From the cell containing the given text, extract its center point as (x, y) coordinate. 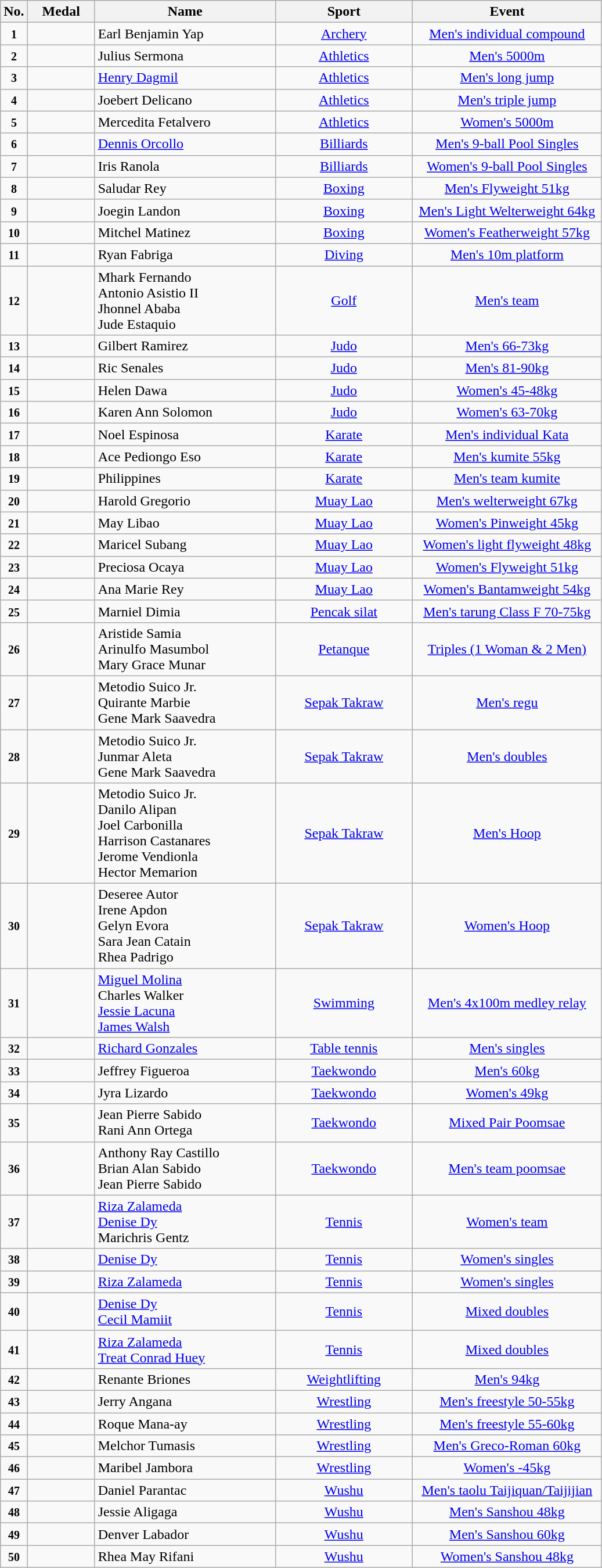
Men's taolu Taijiquan/Taijijian (507, 1490)
20 (14, 501)
Mixed Pair Poomsae (507, 1122)
Women's Flyweight 51kg (507, 567)
Men's 5000m (507, 56)
Melchor Tumasis (185, 1446)
Men's team kumite (507, 479)
Name (185, 12)
Renante Briones (185, 1379)
Riza Zalameda (185, 1282)
17 (14, 435)
Triples (1 Woman & 2 Men) (507, 649)
24 (14, 589)
Weightlifting (344, 1379)
29 (14, 833)
5 (14, 122)
36 (14, 1168)
Men's 9-ball Pool Singles (507, 144)
Aristide SamiaArinulfo MasumbolMary Grace Munar (185, 649)
Women's Pinweight 45kg (507, 523)
6 (14, 144)
3 (14, 78)
Men's kumite 55kg (507, 457)
12 (14, 301)
Men's individual compound (507, 34)
50 (14, 1556)
Ace Pediongo Eso (185, 457)
Women's 63-70kg (507, 412)
Ryan Fabriga (185, 254)
Men's 10m platform (507, 254)
Women's 45-48kg (507, 390)
Women's -45kg (507, 1468)
Golf (344, 301)
Helen Dawa (185, 390)
Earl Benjamin Yap (185, 34)
33 (14, 1071)
Mhark FernandoAntonio Asistio IIJhonnel AbabaJude Estaquio (185, 301)
44 (14, 1424)
9 (14, 210)
Table tennis (344, 1049)
Riza ZalamedaTreat Conrad Huey (185, 1349)
No. (14, 12)
16 (14, 412)
Jean Pierre SabidoRani Ann Ortega (185, 1122)
Jerry Angana (185, 1401)
7 (14, 166)
2 (14, 56)
Men's 94kg (507, 1379)
Mercedita Fetalvero (185, 122)
Karen Ann Solomon (185, 412)
Men's triple jump (507, 100)
Men's Hoop (507, 833)
1 (14, 34)
Women's Sanshou 48kg (507, 1556)
Swimming (344, 1003)
38 (14, 1260)
15 (14, 390)
18 (14, 457)
Saludar Rey (185, 188)
Sport (344, 12)
Men's singles (507, 1049)
23 (14, 567)
Men's 81-90kg (507, 368)
Denise DyCecil Mamiit (185, 1312)
35 (14, 1122)
8 (14, 188)
Jeffrey Figueroa (185, 1071)
Miguel MolinaCharles WalkerJessie LacunaJames Walsh (185, 1003)
Ana Marie Rey (185, 589)
42 (14, 1379)
Women's light flyweight 48kg (507, 545)
Medal (61, 12)
Men's team poomsae (507, 1168)
Maricel Subang (185, 545)
46 (14, 1468)
Gilbert Ramirez (185, 346)
45 (14, 1446)
Denise Dy (185, 1260)
Women's 5000m (507, 122)
Julius Sermona (185, 56)
14 (14, 368)
Men's Sanshou 48kg (507, 1512)
Metodio Suico Jr.Quirante MarbieGene Mark Saavedra (185, 702)
Pencak silat (344, 611)
Men's 4x100m medley relay (507, 1003)
22 (14, 545)
31 (14, 1003)
Women's 49kg (507, 1093)
Women's Bantamweight 54kg (507, 589)
Ric Senales (185, 368)
May Libao (185, 523)
25 (14, 611)
48 (14, 1512)
Dennis Orcollo (185, 144)
Riza ZalamedaDenise DyMarichris Gentz (185, 1222)
Petanque (344, 649)
Men's individual Kata (507, 435)
40 (14, 1312)
Men's tarung Class F 70-75kg (507, 611)
Women's Hoop (507, 926)
Noel Espinosa (185, 435)
30 (14, 926)
Men's team (507, 301)
32 (14, 1049)
Men's freestyle 55-60kg (507, 1424)
Joebert Delicano (185, 100)
Metodio Suico Jr.Junmar AletaGene Mark Saavedra (185, 756)
Men's doubles (507, 756)
Maribel Jambora (185, 1468)
Men's long jump (507, 78)
Jyra Lizardo (185, 1093)
Deseree AutorIrene ApdonGelyn EvoraSara Jean CatainRhea Padrigo (185, 926)
47 (14, 1490)
Men's Flyweight 51kg (507, 188)
Archery (344, 34)
Men's 60kg (507, 1071)
34 (14, 1093)
Men's Light Welterweight 64kg (507, 210)
Daniel Parantac (185, 1490)
Metodio Suico Jr.Danilo AlipanJoel CarbonillaHarrison CastanaresJerome VendionlaHector Memarion (185, 833)
19 (14, 479)
49 (14, 1534)
Event (507, 12)
Henry Dagmil (185, 78)
Men's Sanshou 60kg (507, 1534)
Preciosa Ocaya (185, 567)
Rhea May Rifani (185, 1556)
Jessie Aligaga (185, 1512)
39 (14, 1282)
Iris Ranola (185, 166)
Joegin Landon (185, 210)
Men's regu (507, 702)
Marniel Dimia (185, 611)
Roque Mana-ay (185, 1424)
10 (14, 232)
Women's team (507, 1222)
21 (14, 523)
13 (14, 346)
Men's 66-73kg (507, 346)
Mitchel Matinez (185, 232)
Richard Gonzales (185, 1049)
Women's 9-ball Pool Singles (507, 166)
41 (14, 1349)
Denver Labador (185, 1534)
28 (14, 756)
11 (14, 254)
37 (14, 1222)
Anthony Ray CastilloBrian Alan SabidoJean Pierre Sabido (185, 1168)
4 (14, 100)
26 (14, 649)
Women's Featherweight 57kg (507, 232)
Philippines (185, 479)
Diving (344, 254)
Harold Gregorio (185, 501)
43 (14, 1401)
Men's welterweight 67kg (507, 501)
Men's Greco-Roman 60kg (507, 1446)
27 (14, 702)
Men's freestyle 50-55kg (507, 1401)
